From the cell containing the given text, extract its center point as (X, Y) coordinate. 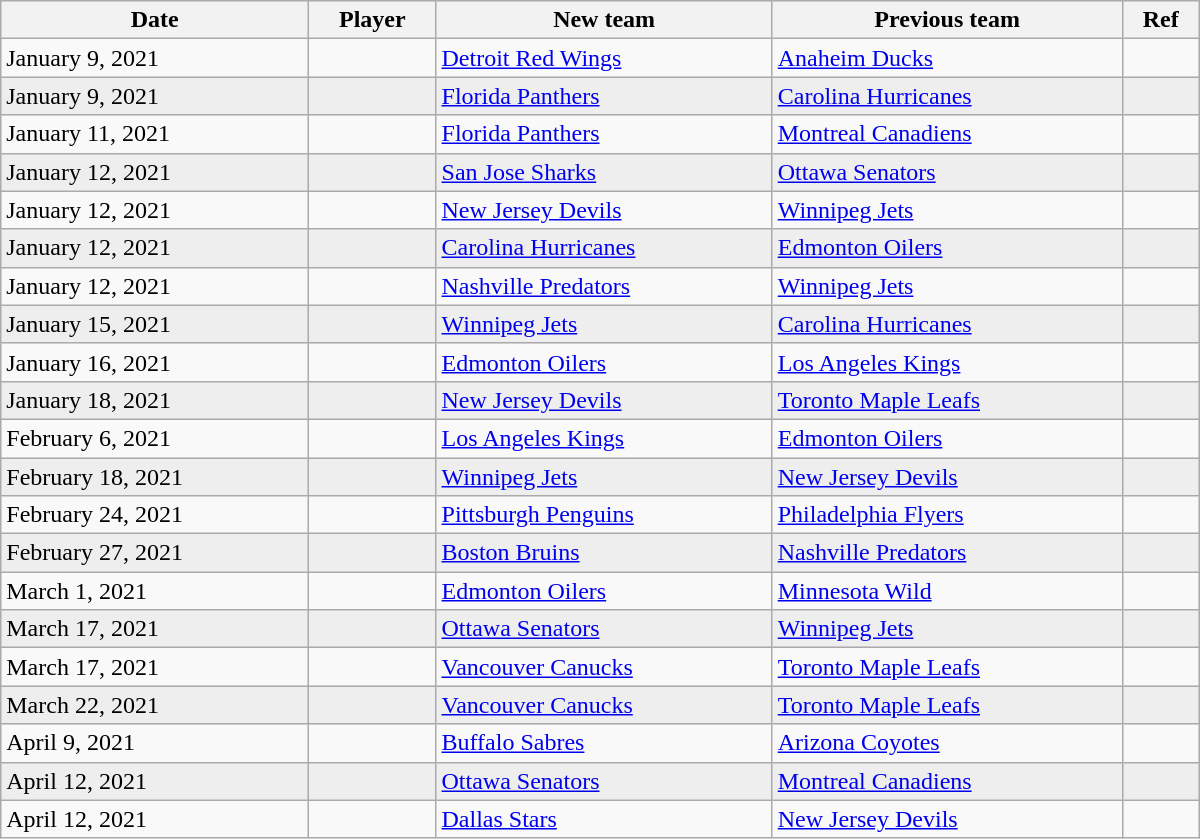
January 15, 2021 (155, 324)
April 9, 2021 (155, 743)
January 11, 2021 (155, 134)
Detroit Red Wings (604, 58)
March 22, 2021 (155, 705)
Boston Bruins (604, 553)
Previous team (947, 20)
Anaheim Ducks (947, 58)
Dallas Stars (604, 819)
Minnesota Wild (947, 591)
February 24, 2021 (155, 515)
January 18, 2021 (155, 400)
March 1, 2021 (155, 591)
January 16, 2021 (155, 362)
Date (155, 20)
Ref (1160, 20)
February 18, 2021 (155, 477)
Player (372, 20)
Arizona Coyotes (947, 743)
New team (604, 20)
San Jose Sharks (604, 172)
Philadelphia Flyers (947, 515)
February 6, 2021 (155, 438)
Pittsburgh Penguins (604, 515)
February 27, 2021 (155, 553)
Buffalo Sabres (604, 743)
